Pinpoint the cell where the given text exists, returning its (X, Y) midpoint coordinate. 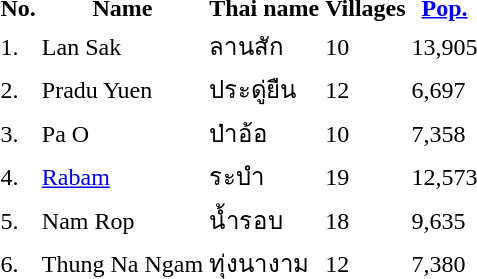
Rabam (122, 176)
12 (366, 90)
ประดู่ยืน (264, 90)
น้ำรอบ (264, 220)
18 (366, 220)
Pradu Yuen (122, 90)
ป่าอ้อ (264, 133)
ระบำ (264, 176)
ลานสัก (264, 46)
Nam Rop (122, 220)
19 (366, 176)
Lan Sak (122, 46)
Pa O (122, 133)
